Determine the (X, Y) coordinate at the center of the cell enclosing the given text.  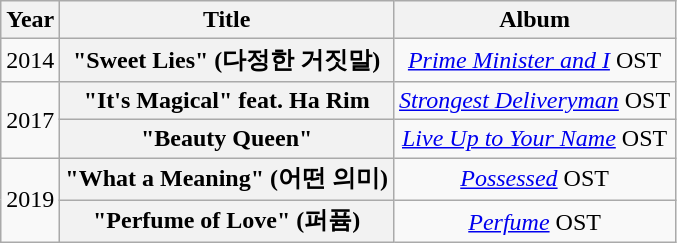
2019 (30, 200)
"It's Magical" feat. Ha Rim (227, 100)
Year (30, 20)
"Beauty Queen" (227, 138)
"Sweet Lies" (다정한 거짓말) (227, 60)
Strongest Deliveryman OST (535, 100)
Prime Minister and I OST (535, 60)
2017 (30, 119)
Possessed OST (535, 180)
"Perfume of Love" (퍼퓸) (227, 222)
Title (227, 20)
Live Up to Your Name OST (535, 138)
Perfume OST (535, 222)
2014 (30, 60)
Album (535, 20)
"What a Meaning" (어떤 의미) (227, 180)
